Identify which cell holds the provided text, then report its (x, y) central coordinate. 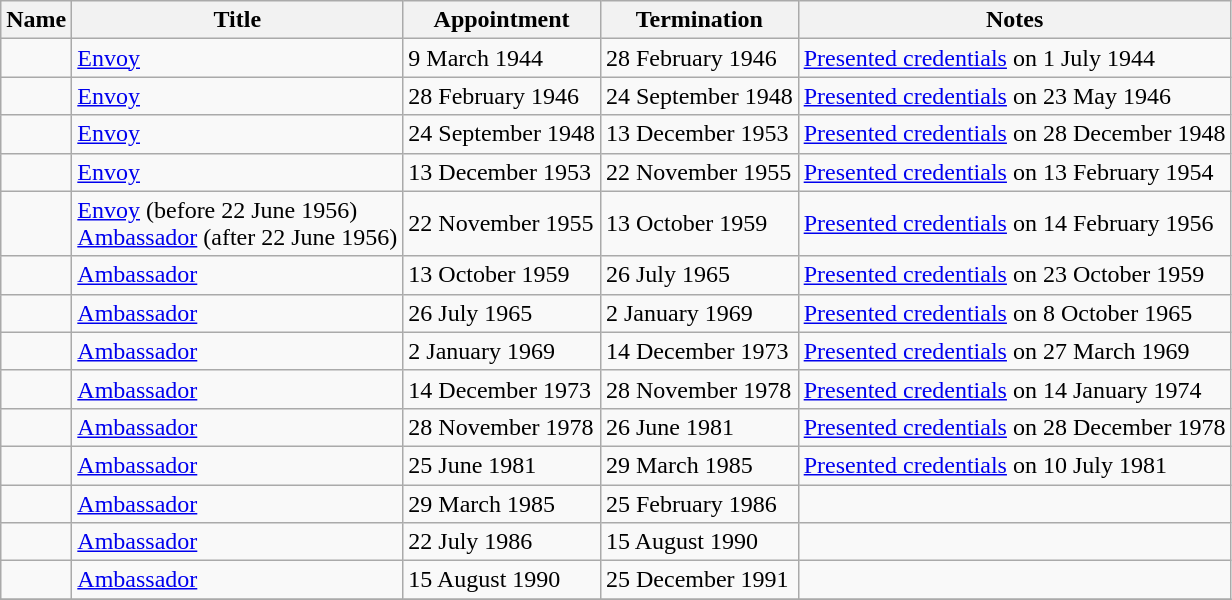
Presented credentials on 27 March 1969 (1014, 351)
25 February 1986 (699, 503)
Notes (1014, 20)
Presented credentials on 23 May 1946 (1014, 96)
Presented credentials on 13 February 1954 (1014, 172)
Presented credentials on 1 July 1944 (1014, 58)
Name (36, 20)
Presented credentials on 14 February 1956 (1014, 224)
Appointment (502, 20)
Presented credentials on 8 October 1965 (1014, 313)
Presented credentials on 14 January 1974 (1014, 389)
9 March 1944 (502, 58)
25 June 1981 (502, 465)
22 July 1986 (502, 542)
Title (238, 20)
Envoy (before 22 June 1956)Ambassador (after 22 June 1956) (238, 224)
Termination (699, 20)
Presented credentials on 28 December 1948 (1014, 134)
26 June 1981 (699, 427)
Presented credentials on 10 July 1981 (1014, 465)
25 December 1991 (699, 580)
Presented credentials on 28 December 1978 (1014, 427)
Presented credentials on 23 October 1959 (1014, 275)
